Find where the given text appears and provide that cell's center as (X, Y) coordinate. 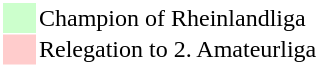
Champion of Rheinlandliga (178, 18)
Relegation to 2. Amateurliga (178, 49)
